For the text-containing cell, return its midpoint in (x, y) coordinate format. 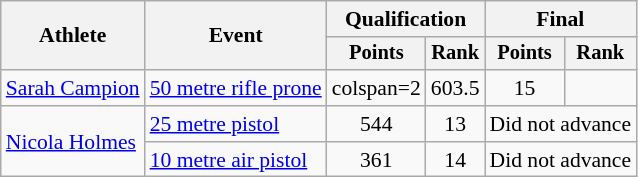
Qualification (406, 19)
Final (560, 19)
Athlete (73, 36)
Event (236, 36)
25 metre pistol (236, 124)
Sarah Campion (73, 88)
603.5 (456, 88)
13 (456, 124)
15 (524, 88)
Nicola Holmes (73, 142)
Did not advance (560, 124)
colspan=2 (376, 88)
544 (376, 124)
50 metre rifle prone (236, 88)
